Capture the cell that displays the provided text and extract its [x, y] central coordinate. 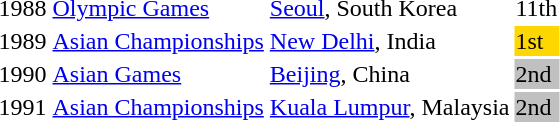
1st [536, 41]
Kuala Lumpur, Malaysia [390, 107]
Beijing, China [390, 74]
New Delhi, India [390, 41]
Asian Games [158, 74]
